Output the [x, y] coordinate of the center of the cell containing the given text.  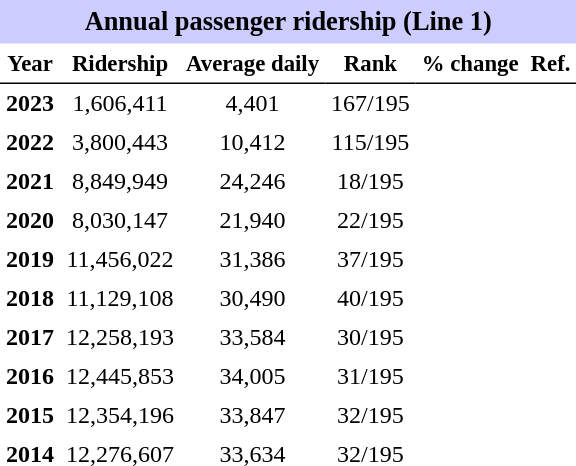
2019 [30, 260]
12,258,193 [120, 338]
11,456,022 [120, 260]
22/195 [370, 220]
2020 [30, 220]
4,401 [252, 104]
8,030,147 [120, 220]
2016 [30, 376]
Year [30, 64]
3,800,443 [120, 142]
1,606,411 [120, 104]
2022 [30, 142]
115/195 [370, 142]
Ridership [120, 64]
12,445,853 [120, 376]
Rank [370, 64]
30/195 [370, 338]
30,490 [252, 298]
31/195 [370, 376]
8,849,949 [120, 182]
2018 [30, 298]
10,412 [252, 142]
24,246 [252, 182]
34,005 [252, 376]
2015 [30, 416]
31,386 [252, 260]
21,940 [252, 220]
40/195 [370, 298]
11,129,108 [120, 298]
32/195 [370, 416]
37/195 [370, 260]
% change [470, 64]
Average daily [252, 64]
33,847 [252, 416]
2023 [30, 104]
167/195 [370, 104]
Annual passenger ridership (Line 1) [288, 22]
33,584 [252, 338]
2021 [30, 182]
18/195 [370, 182]
12,354,196 [120, 416]
2017 [30, 338]
